Find where the given text appears and provide that cell's center as (X, Y) coordinate. 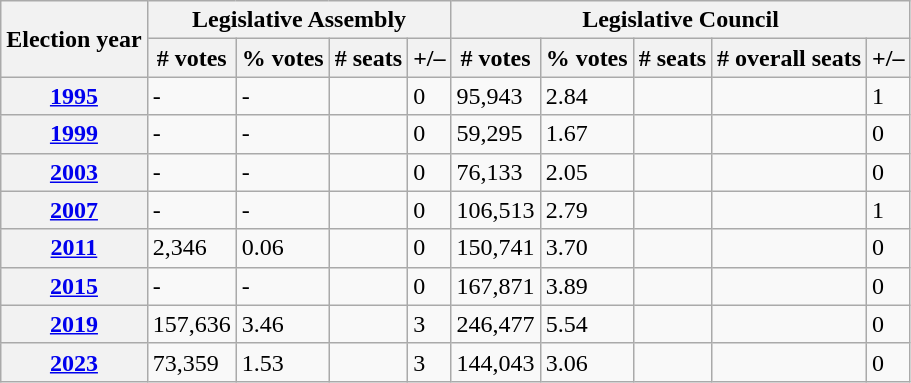
1.67 (586, 134)
76,133 (496, 172)
2015 (74, 286)
Election year (74, 39)
157,636 (192, 324)
Legislative Council (680, 20)
0.06 (282, 248)
106,513 (496, 210)
59,295 (496, 134)
3.89 (586, 286)
167,871 (496, 286)
# overall seats (790, 58)
95,943 (496, 96)
2019 (74, 324)
73,359 (192, 362)
144,043 (496, 362)
2.05 (586, 172)
2023 (74, 362)
2.79 (586, 210)
3.46 (282, 324)
1995 (74, 96)
2,346 (192, 248)
Legislative Assembly (299, 20)
5.54 (586, 324)
2.84 (586, 96)
2007 (74, 210)
1.53 (282, 362)
150,741 (496, 248)
1999 (74, 134)
2011 (74, 248)
246,477 (496, 324)
2003 (74, 172)
3.06 (586, 362)
3.70 (586, 248)
